Search for the cell housing the specified text and yield its (X, Y) center coordinate. 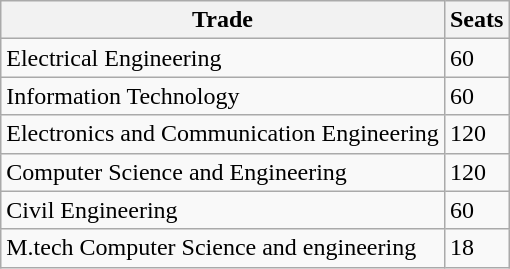
Electronics and Communication Engineering (223, 134)
18 (476, 248)
Electrical Engineering (223, 58)
Computer Science and Engineering (223, 172)
M.tech Computer Science and engineering (223, 248)
Seats (476, 20)
Information Technology (223, 96)
Civil Engineering (223, 210)
Trade (223, 20)
